Pinpoint the cell where the given text exists, returning its [x, y] midpoint coordinate. 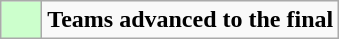
Teams advanced to the final [190, 20]
